Return the [x, y] coordinate for the center point of the cell that contains the specified text.  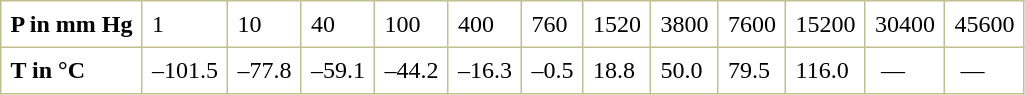
400 [485, 24]
1520 [617, 24]
–0.5 [553, 70]
–77.8 [265, 70]
79.5 [752, 70]
50.0 [685, 70]
–16.3 [485, 70]
18.8 [617, 70]
100 [412, 24]
116.0 [826, 70]
45600 [985, 24]
15200 [826, 24]
760 [553, 24]
–101.5 [185, 70]
–44.2 [412, 70]
30400 [905, 24]
1 [185, 24]
7600 [752, 24]
P in mm Hg [72, 24]
T in °C [72, 70]
–59.1 [338, 70]
3800 [685, 24]
10 [265, 24]
40 [338, 24]
